Capture the cell that displays the provided text and extract its (X, Y) central coordinate. 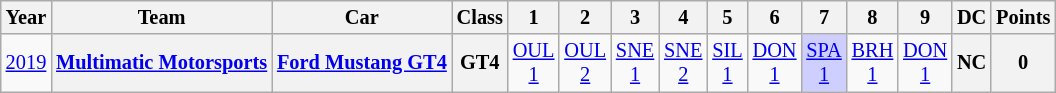
SNE2 (683, 63)
OUL1 (534, 63)
8 (873, 17)
SNE1 (635, 63)
BRH1 (873, 63)
4 (683, 17)
9 (925, 17)
Team (162, 17)
SPA1 (824, 63)
5 (727, 17)
2019 (26, 63)
3 (635, 17)
NC (972, 63)
Ford Mustang GT4 (362, 63)
Class (480, 17)
6 (775, 17)
GT4 (480, 63)
7 (824, 17)
OUL2 (585, 63)
1 (534, 17)
Multimatic Motorsports (162, 63)
Car (362, 17)
Year (26, 17)
SIL1 (727, 63)
2 (585, 17)
Points (1023, 17)
DC (972, 17)
0 (1023, 63)
